Determine the [x, y] coordinate at the center of the cell enclosing the given text.  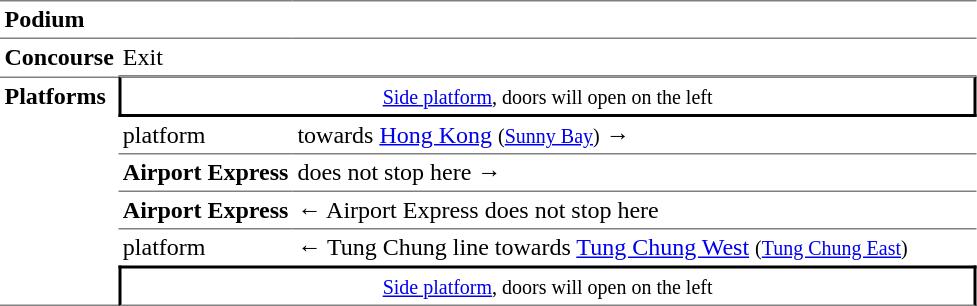
Concourse [59, 58]
← Tung Chung line towards Tung Chung West (Tung Chung East) [635, 248]
Exit [548, 58]
Podium [146, 20]
does not stop here → [635, 173]
← Airport Express does not stop here [635, 211]
Platforms [59, 191]
towards Hong Kong (Sunny Bay) → [635, 136]
